From the cell containing the given text, extract its center point as [x, y] coordinate. 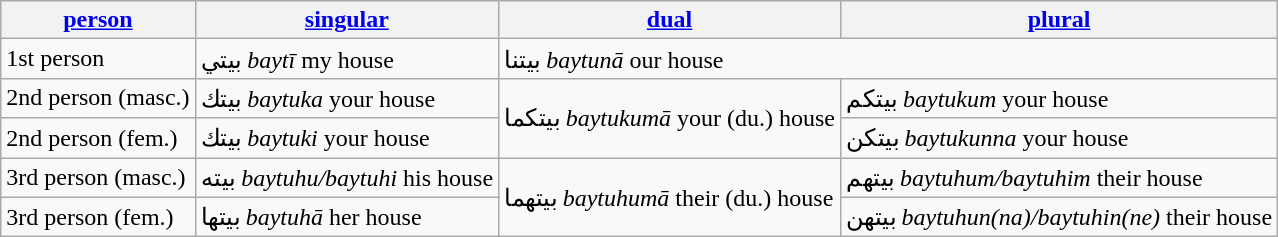
3rd person (fem.) [98, 217]
2nd person (fem.) [98, 138]
person [98, 20]
singular [347, 20]
بيتكما baytukumā your (du.) house [670, 118]
2nd person (masc.) [98, 98]
plural [1058, 20]
بيتك baytuki your house [347, 138]
3rd person (masc.) [98, 178]
بيتكم baytukum your house [1058, 98]
بيتهما baytuhumā their (du.) house [670, 198]
بيتها baytuhā her house [347, 217]
بيتهن baytuhun(na)/baytuhin(ne) their house [1058, 217]
بيتي baytī my house [347, 59]
بيته baytuhu/baytuhi his house [347, 178]
1st person [98, 59]
بيتنا baytunā our house [888, 59]
بيتكن baytukunna your house [1058, 138]
بيتك baytuka your house [347, 98]
dual [670, 20]
بيتهم baytuhum/baytuhim their house [1058, 178]
